Capture the cell that displays the provided text and extract its (X, Y) central coordinate. 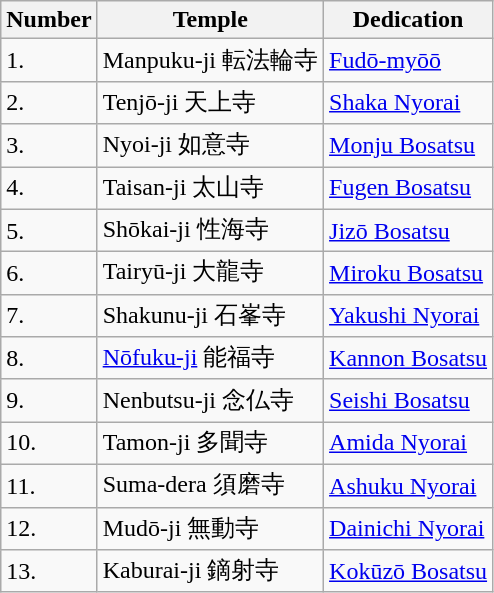
Tamon-ji 多聞寺 (210, 444)
7. (49, 316)
5. (49, 230)
Ashuku Nyorai (408, 486)
Temple (210, 20)
1. (49, 60)
3. (49, 146)
Nyoi-ji 如意寺 (210, 146)
Suma-dera 須磨寺 (210, 486)
Fudō-myōō (408, 60)
Shōkai-ji 性海寺 (210, 230)
Mudō-ji 無動寺 (210, 528)
10. (49, 444)
Yakushi Nyorai (408, 316)
Nenbutsu-ji 念仏寺 (210, 400)
8. (49, 358)
Tenjō-ji 天上寺 (210, 102)
11. (49, 486)
Kannon Bosatsu (408, 358)
12. (49, 528)
6. (49, 274)
2. (49, 102)
Kaburai-ji 鏑射寺 (210, 572)
Number (49, 20)
Shakunu-ji 石峯寺 (210, 316)
13. (49, 572)
Taisan-ji 太山寺 (210, 188)
Kokūzō Bosatsu (408, 572)
Fugen Bosatsu (408, 188)
Dainichi Nyorai (408, 528)
Seishi Bosatsu (408, 400)
Jizō Bosatsu (408, 230)
Nōfuku-ji 能福寺 (210, 358)
4. (49, 188)
Monju Bosatsu (408, 146)
Manpuku-ji 転法輪寺 (210, 60)
Shaka Nyorai (408, 102)
Amida Nyorai (408, 444)
9. (49, 400)
Miroku Bosatsu (408, 274)
Tairyū-ji 大龍寺 (210, 274)
Dedication (408, 20)
